Find where the given text appears and provide that cell's center as (x, y) coordinate. 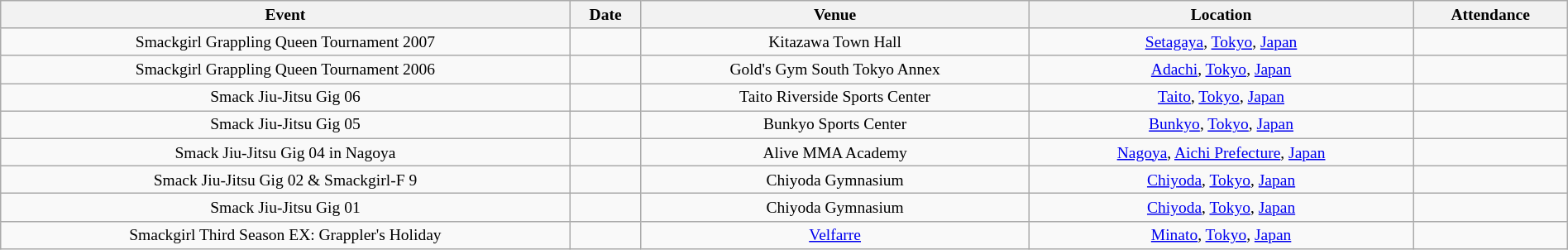
Gold's Gym South Tokyo Annex (835, 70)
Attendance (1490, 15)
Location (1221, 15)
Velfarre (835, 235)
Event (285, 15)
Smackgirl Grappling Queen Tournament 2007 (285, 41)
Smack Jiu-Jitsu Gig 04 in Nagoya (285, 152)
Nagoya, Aichi Prefecture, Japan (1221, 152)
Kitazawa Town Hall (835, 41)
Adachi, Tokyo, Japan (1221, 70)
Smack Jiu-Jitsu Gig 01 (285, 207)
Minato, Tokyo, Japan (1221, 235)
Smackgirl Grappling Queen Tournament 2006 (285, 70)
Smack Jiu-Jitsu Gig 05 (285, 124)
Bunkyo, Tokyo, Japan (1221, 124)
Setagaya, Tokyo, Japan (1221, 41)
Taito Riverside Sports Center (835, 98)
Smack Jiu-Jitsu Gig 02 & Smackgirl-F 9 (285, 179)
Bunkyo Sports Center (835, 124)
Smackgirl Third Season EX: Grappler's Holiday (285, 235)
Alive MMA Academy (835, 152)
Smack Jiu-Jitsu Gig 06 (285, 98)
Taito, Tokyo, Japan (1221, 98)
Venue (835, 15)
Date (605, 15)
